Determine the (x, y) coordinate at the center of the cell enclosing the given text.  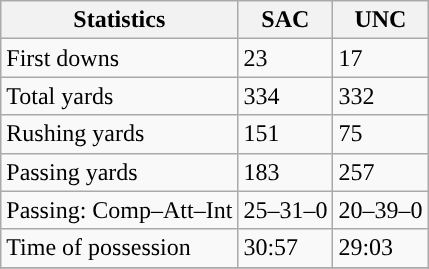
20–39–0 (380, 210)
257 (380, 172)
23 (286, 58)
Statistics (120, 20)
Passing yards (120, 172)
29:03 (380, 248)
SAC (286, 20)
334 (286, 96)
151 (286, 134)
UNC (380, 20)
Rushing yards (120, 134)
75 (380, 134)
332 (380, 96)
25–31–0 (286, 210)
First downs (120, 58)
Total yards (120, 96)
30:57 (286, 248)
Passing: Comp–Att–Int (120, 210)
17 (380, 58)
Time of possession (120, 248)
183 (286, 172)
